Identify which cell holds the provided text, then report its (x, y) central coordinate. 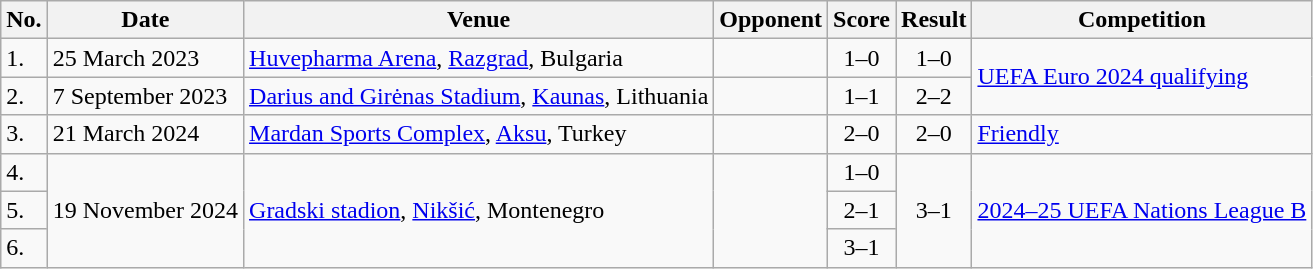
Venue (479, 20)
2–2 (934, 96)
21 March 2024 (145, 134)
UEFA Euro 2024 qualifying (1142, 77)
4. (24, 172)
1. (24, 58)
2–1 (862, 210)
Date (145, 20)
Friendly (1142, 134)
1–1 (862, 96)
25 March 2023 (145, 58)
Huvepharma Arena, Razgrad, Bulgaria (479, 58)
Darius and Girėnas Stadium, Kaunas, Lithuania (479, 96)
5. (24, 210)
3. (24, 134)
Gradski stadion, Nikšić, Montenegro (479, 210)
Opponent (771, 20)
2024–25 UEFA Nations League B (1142, 210)
No. (24, 20)
6. (24, 248)
Mardan Sports Complex, Aksu, Turkey (479, 134)
7 September 2023 (145, 96)
Result (934, 20)
2. (24, 96)
19 November 2024 (145, 210)
Competition (1142, 20)
Score (862, 20)
